Determine the [X, Y] coordinate at the center of the cell enclosing the given text.  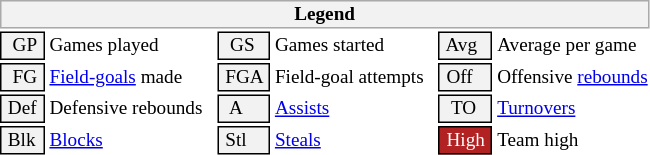
Legend [324, 14]
High [466, 140]
Average per game [573, 46]
Offensive rebounds [573, 77]
Blk [22, 140]
Turnovers [573, 108]
Field-goals made [131, 77]
Games played [131, 46]
Off [466, 77]
Field-goal attempts [354, 77]
TO [466, 108]
Team high [573, 140]
Stl [244, 140]
FG [22, 77]
Blocks [131, 140]
GP [22, 46]
GS [244, 46]
Games started [354, 46]
A [244, 108]
Assists [354, 108]
Def [22, 108]
FGA [244, 77]
Defensive rebounds [131, 108]
Avg [466, 46]
Steals [354, 140]
